Locate the cell with the specified text and output its [x, y] center coordinate. 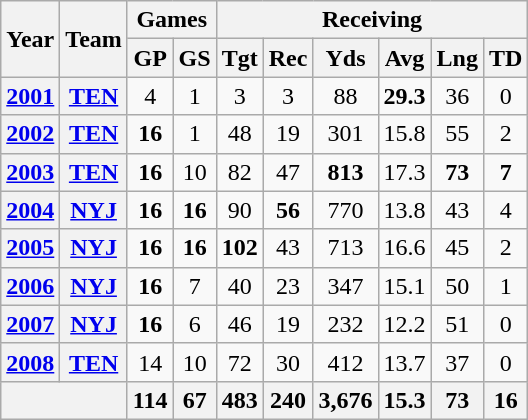
2005 [30, 248]
15.8 [404, 134]
51 [457, 324]
17.3 [404, 172]
2008 [30, 362]
3,676 [346, 400]
232 [346, 324]
90 [240, 210]
16.6 [404, 248]
Tgt [240, 58]
114 [150, 400]
Year [30, 39]
30 [288, 362]
347 [346, 286]
Rec [288, 58]
Yds [346, 58]
2004 [30, 210]
47 [288, 172]
88 [346, 96]
15.3 [404, 400]
46 [240, 324]
6 [194, 324]
412 [346, 362]
50 [457, 286]
240 [288, 400]
37 [457, 362]
Team [94, 39]
23 [288, 286]
13.8 [404, 210]
2006 [30, 286]
67 [194, 400]
Lng [457, 58]
40 [240, 286]
301 [346, 134]
Avg [404, 58]
45 [457, 248]
770 [346, 210]
2002 [30, 134]
48 [240, 134]
72 [240, 362]
Games [172, 20]
56 [288, 210]
GP [150, 58]
713 [346, 248]
2007 [30, 324]
813 [346, 172]
29.3 [404, 96]
12.2 [404, 324]
GS [194, 58]
2001 [30, 96]
Receiving [372, 20]
102 [240, 248]
483 [240, 400]
15.1 [404, 286]
14 [150, 362]
TD [505, 58]
36 [457, 96]
2003 [30, 172]
55 [457, 134]
13.7 [404, 362]
82 [240, 172]
